Output the [X, Y] coordinate of the center of the cell containing the given text.  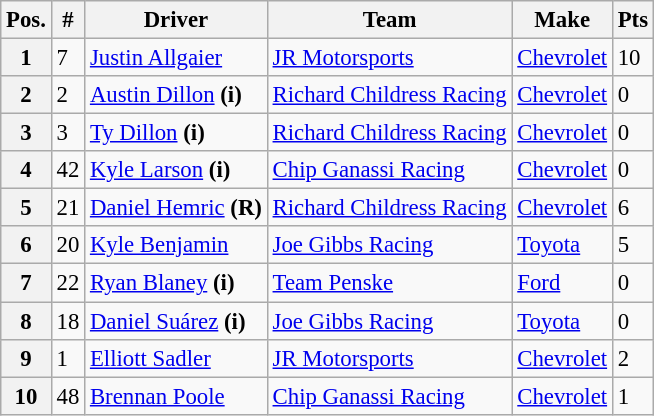
8 [26, 321]
Kyle Benjamin [176, 245]
Pts [632, 20]
Ty Dillon (i) [176, 133]
21 [68, 208]
Justin Allgaier [176, 58]
4 [26, 170]
Pos. [26, 20]
Daniel Suárez (i) [176, 321]
42 [68, 170]
Brennan Poole [176, 396]
18 [68, 321]
Make [562, 20]
Team Penske [390, 283]
Kyle Larson (i) [176, 170]
Driver [176, 20]
22 [68, 283]
Ryan Blaney (i) [176, 283]
20 [68, 245]
Elliott Sadler [176, 358]
9 [26, 358]
Team [390, 20]
Daniel Hemric (R) [176, 208]
48 [68, 396]
# [68, 20]
Ford [562, 283]
Austin Dillon (i) [176, 95]
